Identify which cell holds the provided text, then report its [x, y] central coordinate. 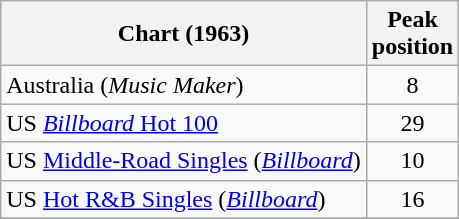
US Hot R&B Singles (Billboard) [184, 199]
US Billboard Hot 100 [184, 123]
Peakposition [412, 34]
Australia (Music Maker) [184, 85]
29 [412, 123]
8 [412, 85]
16 [412, 199]
Chart (1963) [184, 34]
US Middle-Road Singles (Billboard) [184, 161]
10 [412, 161]
